Pinpoint the cell where the given text exists, returning its (x, y) midpoint coordinate. 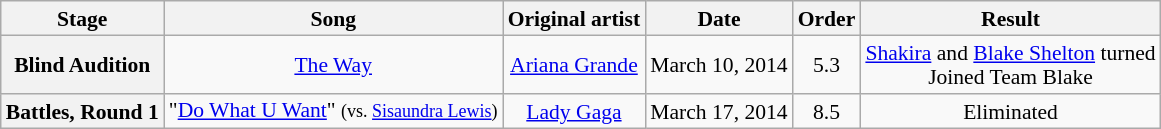
Stage (82, 18)
Eliminated (1010, 111)
Song (334, 18)
Blind Audition (82, 64)
Original artist (574, 18)
Result (1010, 18)
Date (718, 18)
Battles, Round 1 (82, 111)
Shakira and Blake Shelton turnedJoined Team Blake (1010, 64)
Lady Gaga (574, 111)
5.3 (827, 64)
8.5 (827, 111)
The Way (334, 64)
Ariana Grande (574, 64)
March 10, 2014 (718, 64)
"Do What U Want" (vs. Sisaundra Lewis) (334, 111)
March 17, 2014 (718, 111)
Order (827, 18)
